Locate the cell with the specified text and output its (x, y) center coordinate. 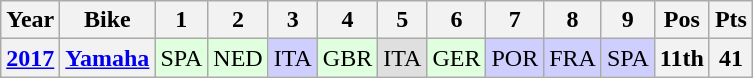
FRA (573, 58)
NED (238, 58)
POR (515, 58)
Pts (730, 20)
6 (456, 20)
Year (30, 20)
2 (238, 20)
8 (573, 20)
5 (402, 20)
3 (292, 20)
GBR (347, 58)
GER (456, 58)
2017 (30, 58)
Bike (108, 20)
41 (730, 58)
7 (515, 20)
Pos (682, 20)
11th (682, 58)
4 (347, 20)
1 (182, 20)
9 (628, 20)
Yamaha (108, 58)
